Detect which cell encompasses the target text, then output its [x, y] center coordinate. 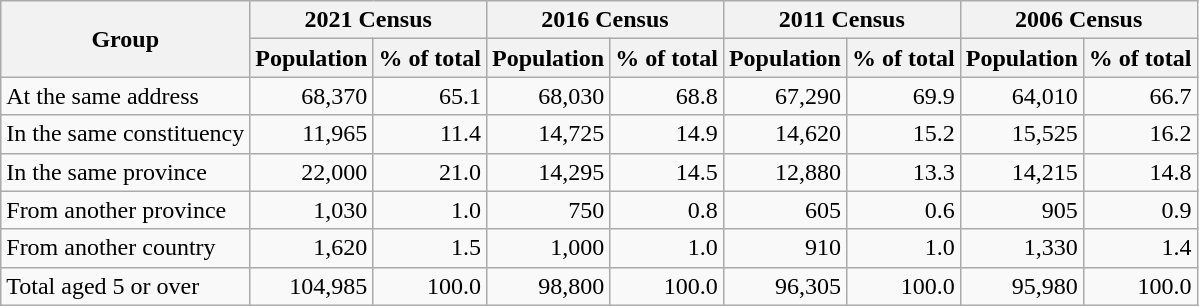
Total aged 5 or over [126, 286]
14,295 [548, 172]
1,000 [548, 248]
14.9 [667, 134]
68,030 [548, 96]
11.4 [430, 134]
13.3 [903, 172]
12,880 [784, 172]
98,800 [548, 286]
68.8 [667, 96]
67,290 [784, 96]
66.7 [1140, 96]
65.1 [430, 96]
64,010 [1022, 96]
104,985 [312, 286]
At the same address [126, 96]
0.9 [1140, 210]
14,620 [784, 134]
95,980 [1022, 286]
69.9 [903, 96]
22,000 [312, 172]
1.4 [1140, 248]
11,965 [312, 134]
14.5 [667, 172]
1,030 [312, 210]
In the same province [126, 172]
2006 Census [1078, 20]
0.8 [667, 210]
0.6 [903, 210]
96,305 [784, 286]
1.5 [430, 248]
2021 Census [368, 20]
910 [784, 248]
14,215 [1022, 172]
15,525 [1022, 134]
Group [126, 39]
905 [1022, 210]
14.8 [1140, 172]
750 [548, 210]
1,620 [312, 248]
In the same constituency [126, 134]
605 [784, 210]
21.0 [430, 172]
2016 Census [606, 20]
From another province [126, 210]
15.2 [903, 134]
2011 Census [842, 20]
14,725 [548, 134]
16.2 [1140, 134]
1,330 [1022, 248]
From another country [126, 248]
68,370 [312, 96]
